Extract the [X, Y] coordinate from the center of the cell holding the provided text.  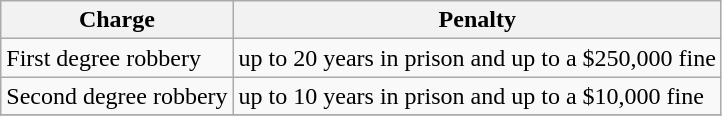
Second degree robbery [117, 96]
up to 10 years in prison and up to a $10,000 fine [477, 96]
First degree robbery [117, 58]
Penalty [477, 20]
up to 20 years in prison and up to a $250,000 fine [477, 58]
Charge [117, 20]
